Return [x, y] of the center of cell containing provided text 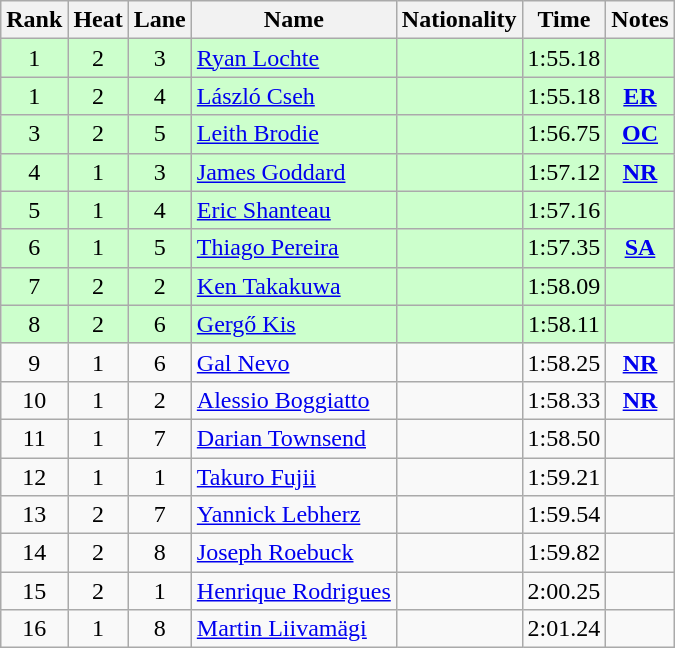
1:57.35 [564, 248]
SA [640, 248]
László Cseh [294, 96]
1:58.09 [564, 286]
1:57.16 [564, 210]
Name [294, 20]
12 [34, 477]
Nationality [459, 20]
Martin Liivamägi [294, 629]
Gergő Kis [294, 324]
Takuro Fujii [294, 477]
2:00.25 [564, 591]
1:58.33 [564, 400]
Eric Shanteau [294, 210]
15 [34, 591]
1:56.75 [564, 134]
1:59.82 [564, 553]
1:58.50 [564, 438]
16 [34, 629]
OC [640, 134]
ER [640, 96]
1:58.11 [564, 324]
Gal Nevo [294, 362]
14 [34, 553]
Joseph Roebuck [294, 553]
11 [34, 438]
Heat [98, 20]
1:59.21 [564, 477]
Henrique Rodrigues [294, 591]
Notes [640, 20]
Yannick Lebherz [294, 515]
James Goddard [294, 172]
13 [34, 515]
2:01.24 [564, 629]
1:59.54 [564, 515]
Thiago Pereira [294, 248]
Ryan Lochte [294, 58]
Ken Takakuwa [294, 286]
Alessio Boggiatto [294, 400]
1:57.12 [564, 172]
1:58.25 [564, 362]
10 [34, 400]
Time [564, 20]
Lane [160, 20]
Rank [34, 20]
Leith Brodie [294, 134]
9 [34, 362]
Darian Townsend [294, 438]
